Extract the (x, y) coordinate from the center of the cell holding the provided text.  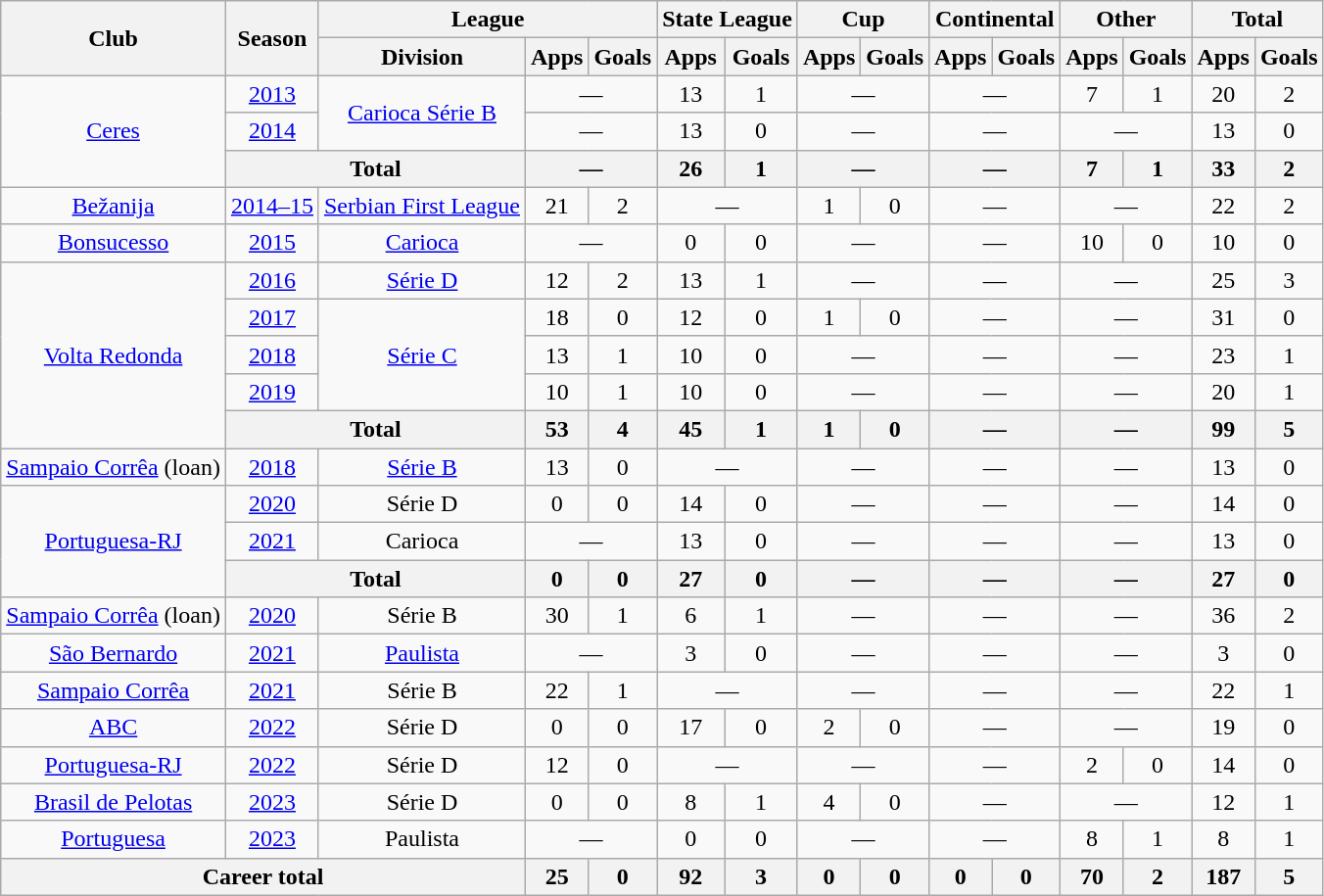
Bonsucesso (114, 243)
ABC (114, 728)
21 (556, 206)
70 (1092, 876)
Serbian First League (421, 206)
Career total (263, 876)
45 (691, 429)
36 (1223, 616)
Cup (863, 20)
2019 (272, 392)
33 (1223, 168)
Ceres (114, 131)
2014 (272, 131)
Carioca Série B (421, 113)
17 (691, 728)
2015 (272, 243)
Série C (421, 354)
99 (1223, 429)
2016 (272, 280)
19 (1223, 728)
Other (1126, 20)
League (488, 20)
Sampaio Corrêa (114, 690)
187 (1223, 876)
18 (556, 317)
23 (1223, 354)
São Bernardo (114, 653)
Bežanija (114, 206)
Portuguesa (114, 839)
6 (691, 616)
Season (272, 38)
Club (114, 38)
30 (556, 616)
2013 (272, 94)
2014–15 (272, 206)
2017 (272, 317)
92 (691, 876)
53 (556, 429)
26 (691, 168)
State League (728, 20)
Volta Redonda (114, 354)
Continental (995, 20)
Brasil de Pelotas (114, 802)
31 (1223, 317)
Division (421, 57)
